Find where the given text appears and provide that cell's center as (x, y) coordinate. 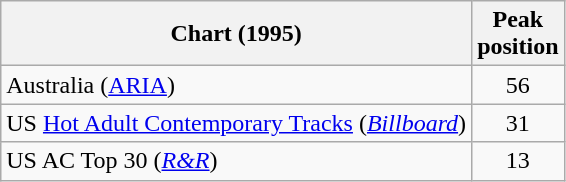
US Hot Adult Contemporary Tracks (Billboard) (236, 123)
Australia (ARIA) (236, 85)
Chart (1995) (236, 34)
31 (518, 123)
Peakposition (518, 34)
US AC Top 30 (R&R) (236, 161)
56 (518, 85)
13 (518, 161)
